Locate the cell with the specified text and output its (x, y) center coordinate. 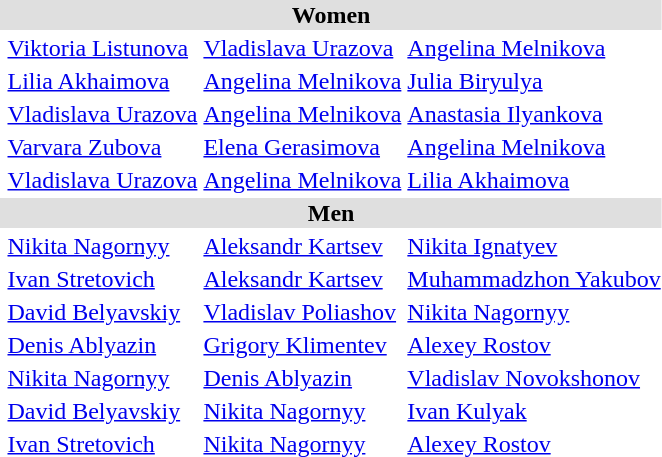
Women (331, 15)
Julia Biryulya (534, 81)
Nikita Ignatyev (534, 246)
Alexey Rostov (534, 345)
Vladislav Novokshonov (534, 378)
Men (331, 213)
Ivan Kulyak (534, 411)
Varvara Zubova (102, 147)
Vladislav Poliashov (302, 312)
Anastasia Ilyankova (534, 114)
Ivan Stretovich (102, 279)
Elena Gerasimova (302, 147)
Muhammadzhon Yakubov (534, 279)
Grigory Klimentev (302, 345)
Viktoria Listunova (102, 48)
